Scan for the cell matching the given text and deliver its (X, Y) coordinate at center. 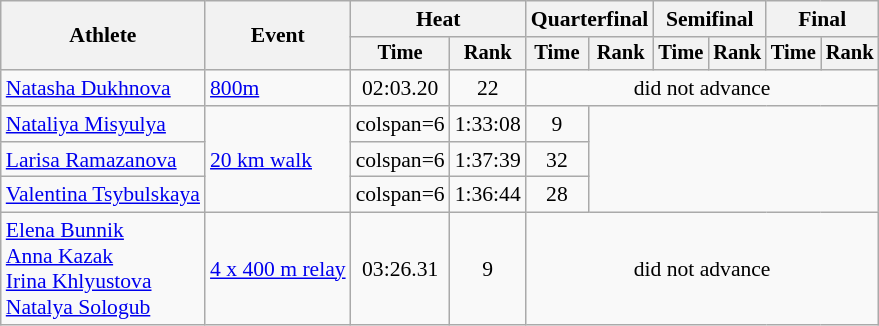
Final (822, 19)
32 (557, 160)
1:37:39 (488, 160)
Quarterfinal (590, 19)
Valentina Tsybulskaya (103, 195)
Athlete (103, 36)
Event (278, 36)
22 (488, 88)
20 km walk (278, 160)
1:33:08 (488, 124)
Heat (438, 19)
Elena BunnikAnna KazakIrina KhlyustovaNatalya Sologub (103, 269)
Semifinal (709, 19)
02:03.20 (400, 88)
800m (278, 88)
4 x 400 m relay (278, 269)
Larisa Ramazanova (103, 160)
28 (557, 195)
Nataliya Misyulya (103, 124)
1:36:44 (488, 195)
03:26.31 (400, 269)
Natasha Dukhnova (103, 88)
